Scan for the cell matching the given text and deliver its (X, Y) coordinate at center. 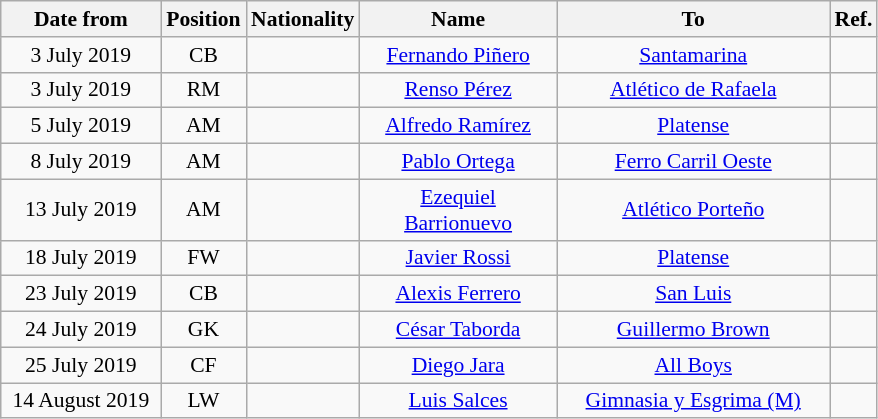
Name (458, 19)
FW (204, 258)
Fernando Piñero (458, 55)
Santamarina (694, 55)
Atlético Porteño (694, 210)
To (694, 19)
24 July 2019 (81, 330)
GK (204, 330)
CF (204, 365)
All Boys (694, 365)
13 July 2019 (81, 210)
Renso Pérez (458, 90)
Guillermo Brown (694, 330)
14 August 2019 (81, 401)
LW (204, 401)
César Taborda (458, 330)
18 July 2019 (81, 258)
Diego Jara (458, 365)
Luis Salces (458, 401)
5 July 2019 (81, 126)
Javier Rossi (458, 258)
RM (204, 90)
Gimnasia y Esgrima (M) (694, 401)
Ref. (854, 19)
Date from (81, 19)
San Luis (694, 294)
Atlético de Rafaela (694, 90)
Alexis Ferrero (458, 294)
Nationality (302, 19)
Alfredo Ramírez (458, 126)
25 July 2019 (81, 365)
8 July 2019 (81, 162)
Ferro Carril Oeste (694, 162)
Ezequiel Barrionuevo (458, 210)
Position (204, 19)
23 July 2019 (81, 294)
Pablo Ortega (458, 162)
